Find where the given text appears and provide that cell's center as [X, Y] coordinate. 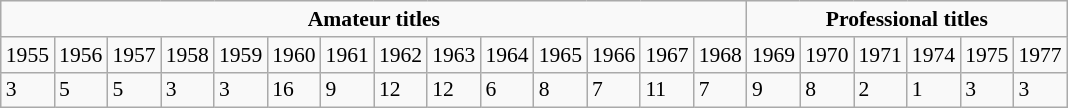
1956 [80, 55]
16 [294, 90]
1970 [826, 55]
1965 [560, 55]
1964 [506, 55]
1962 [400, 55]
11 [666, 90]
1971 [880, 55]
1975 [986, 55]
2 [880, 90]
1960 [294, 55]
1961 [348, 55]
1957 [134, 55]
Amateur titles [374, 19]
1955 [28, 55]
Professional titles [907, 19]
1966 [614, 55]
1 [934, 90]
6 [506, 90]
1977 [1040, 55]
1959 [240, 55]
1958 [188, 55]
1969 [774, 55]
1968 [720, 55]
1963 [454, 55]
1974 [934, 55]
1967 [666, 55]
